Find where the given text appears and provide that cell's center as (X, Y) coordinate. 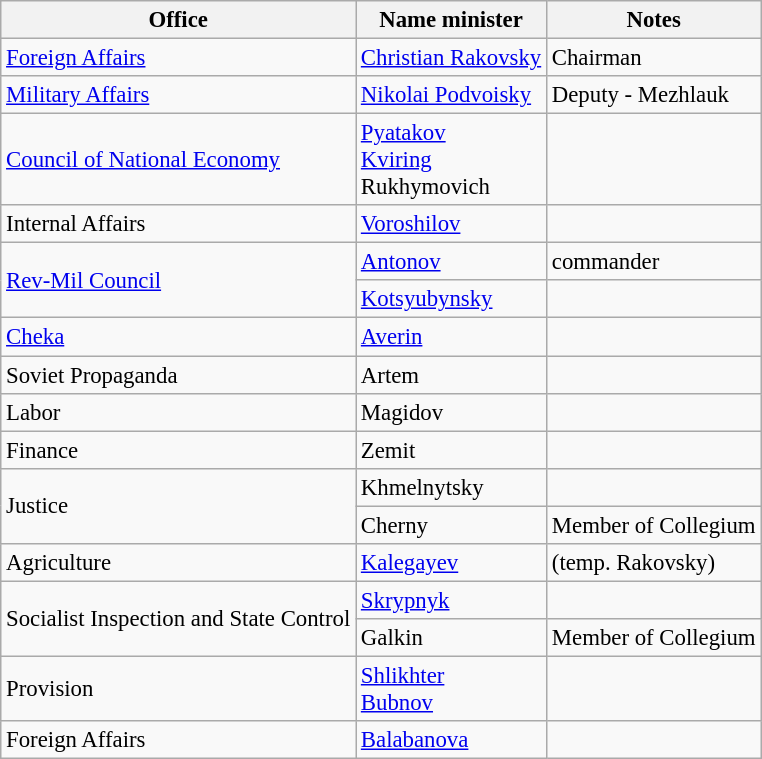
Notes (653, 20)
Galkin (452, 638)
Artem (452, 375)
Military Affairs (178, 95)
Name minister (452, 20)
Chairman (653, 58)
Nikolai Podvoisky (452, 95)
Voroshilov (452, 224)
Kalegayev (452, 563)
Provision (178, 688)
Agriculture (178, 563)
Cherny (452, 525)
Labor (178, 412)
Rev-Mil Council (178, 280)
PyatakovKviringRukhymovich (452, 160)
Magidov (452, 412)
Office (178, 20)
Skrypnyk (452, 600)
(temp. Rakovsky) (653, 563)
Deputy - Mezhlauk (653, 95)
Internal Affairs (178, 224)
Kotsyubynsky (452, 299)
Council of National Economy (178, 160)
Justice (178, 506)
Socialist Inspection and State Control (178, 618)
commander (653, 262)
Averin (452, 337)
Balabanova (452, 740)
Soviet Propaganda (178, 375)
ShlikhterBubnov (452, 688)
Antonov (452, 262)
Khmelnytsky (452, 487)
Finance (178, 450)
Cheka (178, 337)
Christian Rakovsky (452, 58)
Zemit (452, 450)
